Identify which cell holds the provided text, then report its (x, y) central coordinate. 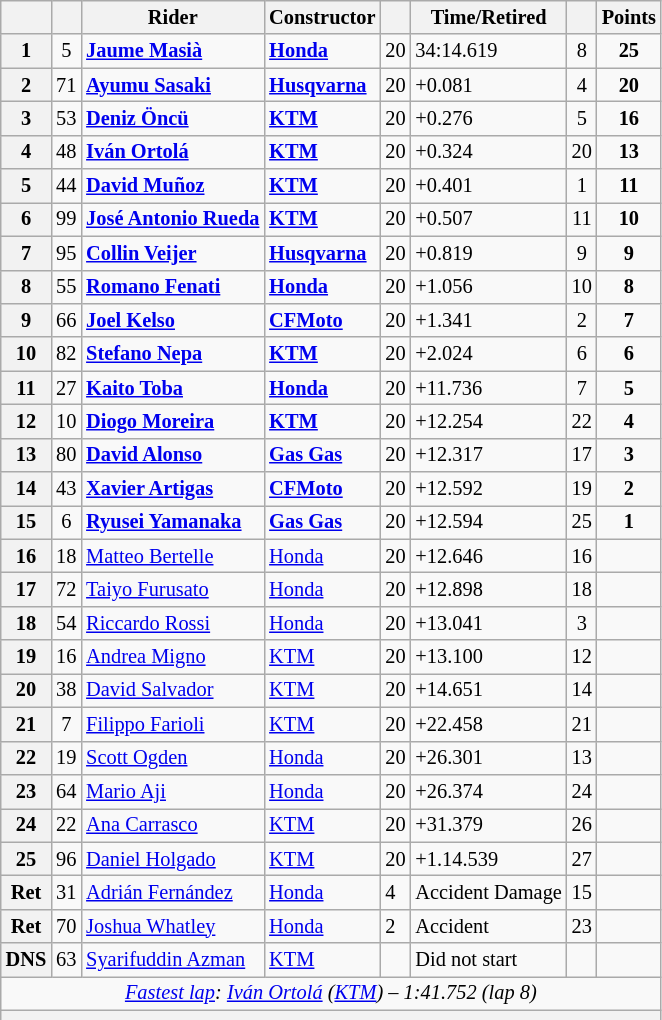
+1.056 (488, 287)
43 (66, 489)
Riccardo Rossi (172, 623)
54 (66, 623)
Deniz Öncü (172, 118)
34:14.619 (488, 51)
+0.324 (488, 152)
+12.594 (488, 522)
David Salvador (172, 690)
+14.651 (488, 690)
+0.507 (488, 219)
+0.401 (488, 186)
+0.819 (488, 253)
David Muñoz (172, 186)
+0.276 (488, 118)
+13.100 (488, 657)
+13.041 (488, 623)
+12.592 (488, 489)
38 (66, 690)
Joel Kelso (172, 320)
Mario Aji (172, 791)
71 (66, 85)
Stefano Nepa (172, 354)
Taiyo Furusato (172, 589)
72 (66, 589)
64 (66, 791)
55 (66, 287)
Matteo Bertelle (172, 556)
+2.024 (488, 354)
Iván Ortolá (172, 152)
José Antonio Rueda (172, 219)
66 (66, 320)
+0.081 (488, 85)
31 (66, 892)
Collin Veijer (172, 253)
63 (66, 960)
96 (66, 859)
Kaito Toba (172, 388)
80 (66, 455)
99 (66, 219)
+12.646 (488, 556)
Did not start (488, 960)
+12.254 (488, 421)
Diogo Moreira (172, 421)
Joshua Whatley (172, 926)
26 (582, 825)
82 (66, 354)
Accident (488, 926)
Constructor (322, 17)
Ayumu Sasaki (172, 85)
+11.736 (488, 388)
Adrián Fernández (172, 892)
Time/Retired (488, 17)
Scott Ogden (172, 758)
48 (66, 152)
+12.317 (488, 455)
Romano Fenati (172, 287)
Filippo Farioli (172, 724)
Jaume Masià (172, 51)
+1.341 (488, 320)
+22.458 (488, 724)
95 (66, 253)
Accident Damage (488, 892)
Rider (172, 17)
Fastest lap: Iván Ortolá (KTM) – 1:41.752 (lap 8) (331, 993)
Syarifuddin Azman (172, 960)
Ryusei Yamanaka (172, 522)
70 (66, 926)
44 (66, 186)
Xavier Artigas (172, 489)
David Alonso (172, 455)
Ana Carrasco (172, 825)
53 (66, 118)
+31.379 (488, 825)
+1.14.539 (488, 859)
Andrea Migno (172, 657)
DNS (26, 960)
+26.301 (488, 758)
+12.898 (488, 589)
Points (629, 17)
Daniel Holgado (172, 859)
+26.374 (488, 791)
